Search for the cell housing the specified text and yield its [X, Y] center coordinate. 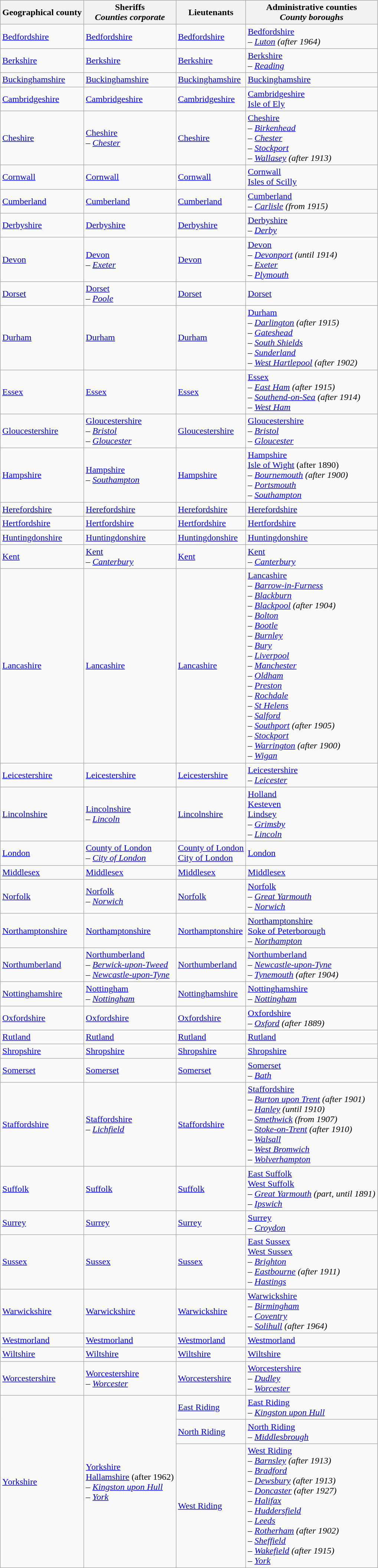
Somerset– Bath [312, 1071]
Yorkshire [42, 1481]
Lieutenants [211, 13]
Norfolk– Norwich [130, 896]
Warwickshire– Birmingham– Coventry– Solihull (after 1964) [312, 1311]
Nottinghamshire– Nottingham [312, 993]
Derbyshire– Derby [312, 225]
HampshireIsle of Wight (after 1890)– Bournemouth (after 1900)– Portsmouth– Southampton [312, 475]
NorthamptonshireSoke of Peterborough– Northampton [312, 930]
Norfolk– Great Yarmouth– Norwich [312, 896]
HollandKestevenLindsey– Grimsby– Lincoln [312, 814]
East Riding [211, 1407]
Cumberland– Carlisle (from 1915) [312, 201]
County of LondonCity of London [211, 853]
Leicestershire– Leicester [312, 775]
East SussexWest Sussex– Brighton– Eastbourne (after 1911)– Hastings [312, 1262]
Nottingham– Nottingham [130, 993]
Northumberland– Newcastle-upon-Tyne– Tynemouth (after 1904) [312, 965]
Durham– Darlington (after 1915)– Gateshead– South Shields– Sunderland– West Hartlepool (after 1902) [312, 337]
Devon– Exeter [130, 259]
East SuffolkWest Suffolk– Great Yarmouth (part, until 1891)– Ipswich [312, 1188]
Lincolnshire– Lincoln [130, 814]
Staffordshire– Lichfield [130, 1125]
Dorset– Poole [130, 294]
Devon– Devonport (until 1914)– Exeter– Plymouth [312, 259]
Worcestershire– Dudley– Worcester [312, 1378]
Berkshire– Reading [312, 61]
CornwallIsles of Scilly [312, 177]
Surrey– Croydon [312, 1223]
Hampshire– Southampton [130, 475]
Essex– East Ham (after 1915)– Southend-on-Sea (after 1914)– West Ham [312, 392]
Administrative countiesCounty boroughs [312, 13]
YorkshireHallamshire (after 1962)– Kingston upon Hull– York [130, 1481]
Oxfordshire– Oxford (after 1889) [312, 1018]
Cheshire– Birkenhead– Chester– Stockport– Wallasey (after 1913) [312, 138]
North Riding– Middlesbrough [312, 1432]
Northumberland– Berwick-upon-Tweed– Newcastle-upon-Tyne [130, 965]
Worcestershire– Worcester [130, 1378]
SheriffsCounties corporate [130, 13]
Bedfordshire– Luton (after 1964) [312, 36]
North Riding [211, 1432]
West Riding [211, 1506]
East Riding– Kingston upon Hull [312, 1407]
Geographical county [42, 13]
Cheshire– Chester [130, 138]
CambridgeshireIsle of Ely [312, 99]
County of London– City of London [130, 853]
